Detect which cell encompasses the target text, then output its (X, Y) center coordinate. 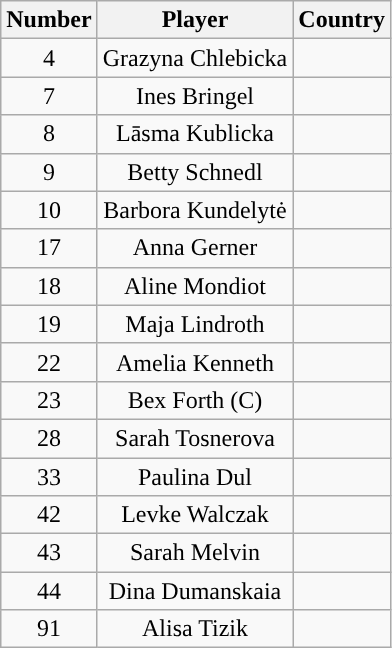
17 (49, 248)
22 (49, 362)
23 (49, 400)
Barbora Kundelytė (195, 210)
Ines Bringel (195, 96)
Bex Forth (C) (195, 400)
Sarah Tosnerova (195, 438)
Anna Gerner (195, 248)
7 (49, 96)
91 (49, 629)
Number (49, 20)
Paulina Dul (195, 477)
Alisa Tizik (195, 629)
8 (49, 134)
Maja Lindroth (195, 324)
42 (49, 515)
Amelia Kenneth (195, 362)
Country (342, 20)
Dina Dumanskaia (195, 591)
Grazyna Chlebicka (195, 58)
18 (49, 286)
Sarah Melvin (195, 553)
Levke Walczak (195, 515)
Aline Mondiot (195, 286)
44 (49, 591)
4 (49, 58)
28 (49, 438)
9 (49, 172)
Lāsma Kublicka (195, 134)
19 (49, 324)
Betty Schnedl (195, 172)
10 (49, 210)
43 (49, 553)
33 (49, 477)
Player (195, 20)
